Search for the cell housing the specified text and yield its [x, y] center coordinate. 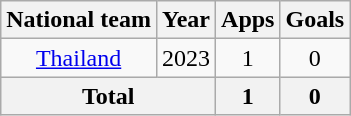
Year [186, 20]
Total [108, 96]
2023 [186, 58]
Apps [248, 20]
Goals [315, 20]
Thailand [79, 58]
National team [79, 20]
